Extract the [X, Y] coordinate from the center of the cell holding the provided text.  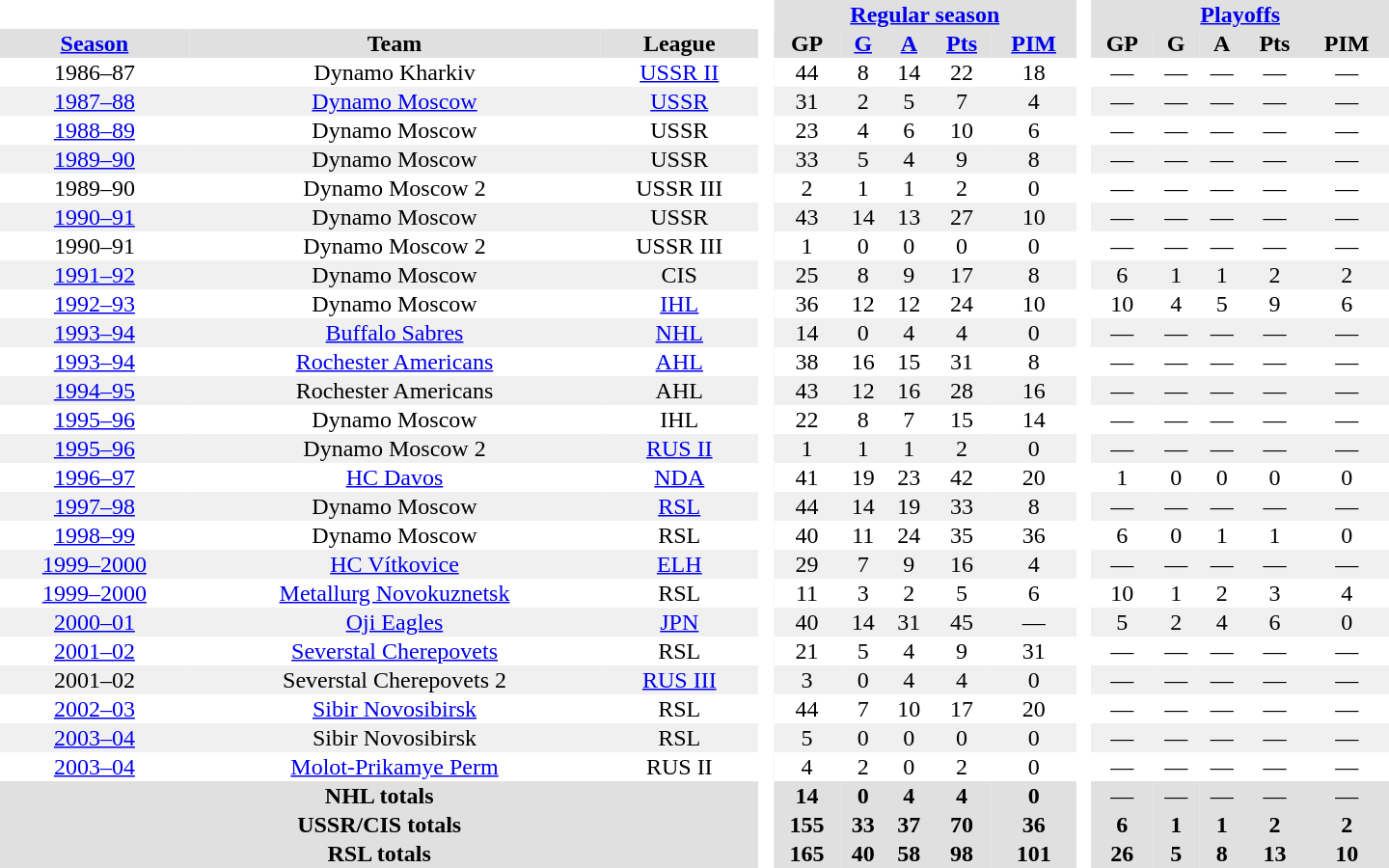
70 [962, 825]
Playoffs [1240, 14]
1997–98 [95, 506]
28 [962, 391]
NDA [679, 477]
Buffalo Sabres [395, 333]
2002–03 [95, 709]
RUS III [679, 680]
1996–97 [95, 477]
21 [806, 651]
Severstal Cherepovets 2 [395, 680]
1992–93 [95, 304]
League [679, 43]
ELH [679, 564]
25 [806, 275]
38 [806, 362]
USSR II [679, 72]
1998–99 [95, 535]
27 [962, 217]
41 [806, 477]
18 [1034, 72]
NHL totals [379, 796]
58 [910, 854]
29 [806, 564]
1988–89 [95, 130]
Dynamo Kharkiv [395, 72]
45 [962, 622]
1986–87 [95, 72]
37 [910, 825]
1987–88 [95, 101]
Team [395, 43]
1994–95 [95, 391]
Oji Eagles [395, 622]
Regular season [924, 14]
Molot-Prikamye Perm [395, 767]
98 [962, 854]
HC Davos [395, 477]
Metallurg Novokuznetsk [395, 593]
155 [806, 825]
35 [962, 535]
26 [1122, 854]
42 [962, 477]
CIS [679, 275]
101 [1034, 854]
HC Vítkovice [395, 564]
JPN [679, 622]
Season [95, 43]
Severstal Cherepovets [395, 651]
USSR/CIS totals [379, 825]
1991–92 [95, 275]
2000–01 [95, 622]
165 [806, 854]
RSL totals [379, 854]
NHL [679, 333]
